Return the (x, y) coordinate for the center point of the cell that contains the specified text.  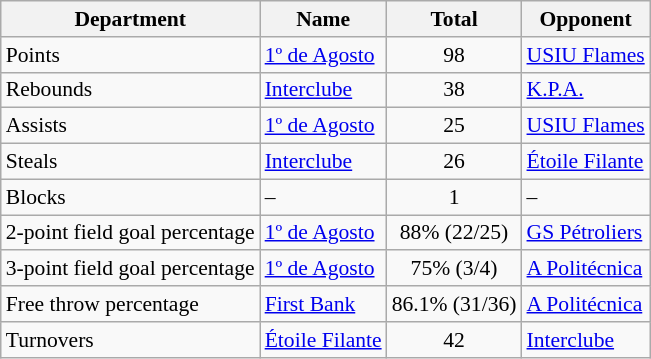
Turnovers (130, 340)
3-point field goal percentage (130, 269)
Assists (130, 126)
Department (130, 19)
75% (3/4) (454, 269)
First Bank (324, 304)
26 (454, 162)
Name (324, 19)
Steals (130, 162)
Free throw percentage (130, 304)
GS Pétroliers (585, 233)
42 (454, 340)
Points (130, 55)
1 (454, 197)
88% (22/25) (454, 233)
98 (454, 55)
Total (454, 19)
38 (454, 90)
Blocks (130, 197)
86.1% (31/36) (454, 304)
2-point field goal percentage (130, 233)
K.P.A. (585, 90)
25 (454, 126)
Opponent (585, 19)
Rebounds (130, 90)
